Scan for the cell matching the given text and deliver its (x, y) coordinate at center. 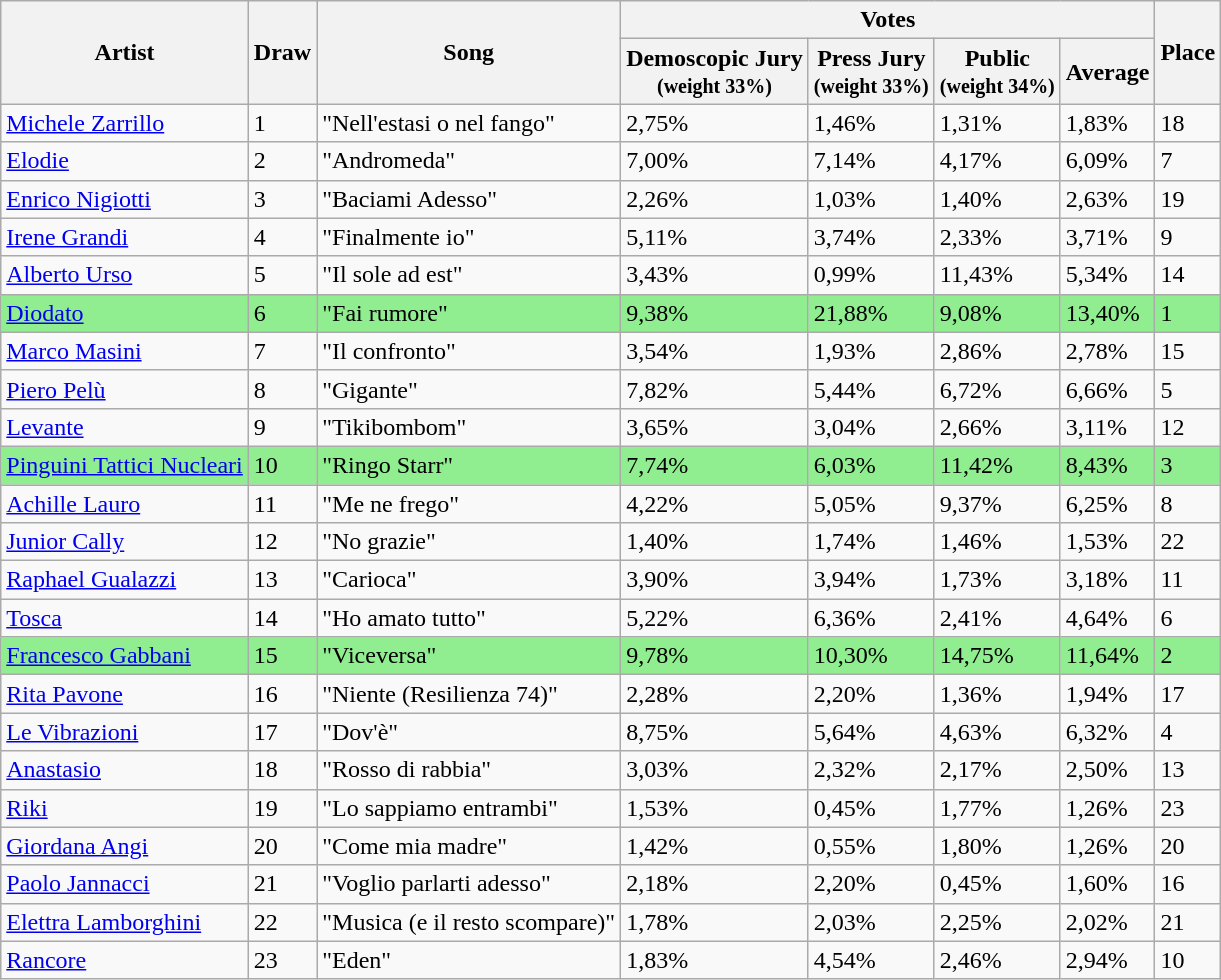
Public(weight 34%) (997, 72)
"Lo sappiamo entrambi" (469, 808)
Rancore (125, 960)
3,18% (1108, 580)
"Gigante" (469, 389)
5,11% (715, 237)
Pinguini Tattici Nucleari (125, 465)
Demoscopic Jury(weight 33%) (715, 72)
2,63% (1108, 199)
Michele Zarrillo (125, 123)
3,71% (1108, 237)
"Viceversa" (469, 656)
0,99% (871, 275)
"Il sole ad est" (469, 275)
2,94% (1108, 960)
4,17% (997, 161)
Elodie (125, 161)
2,66% (997, 427)
1,73% (997, 580)
Song (469, 52)
7,74% (715, 465)
2,26% (715, 199)
11,43% (997, 275)
2,75% (715, 123)
9,38% (715, 313)
"No grazie" (469, 542)
"Dov'è" (469, 732)
5,05% (871, 503)
Average (1108, 72)
Raphael Gualazzi (125, 580)
Diodato (125, 313)
3,03% (715, 770)
"Baciami Adesso" (469, 199)
"Eden" (469, 960)
3,11% (1108, 427)
"Il confronto" (469, 351)
6,03% (871, 465)
1,94% (1108, 694)
3,90% (715, 580)
Riki (125, 808)
1,93% (871, 351)
Achille Lauro (125, 503)
7,14% (871, 161)
"Carioca" (469, 580)
1,36% (997, 694)
3,74% (871, 237)
1,60% (1108, 884)
2,32% (871, 770)
"Ho amato tutto" (469, 618)
Tosca (125, 618)
2,78% (1108, 351)
11,42% (997, 465)
"Finalmente io" (469, 237)
2,46% (997, 960)
"Me ne frego" (469, 503)
6,25% (1108, 503)
9,37% (997, 503)
"Musica (e il resto scompare)" (469, 922)
"Niente (Resilienza 74)" (469, 694)
8,75% (715, 732)
Junior Cally (125, 542)
4,63% (997, 732)
2,41% (997, 618)
11,64% (1108, 656)
1,74% (871, 542)
4,54% (871, 960)
0,55% (871, 846)
Enrico Nigiotti (125, 199)
3,94% (871, 580)
6,72% (997, 389)
"Come mia madre" (469, 846)
3,04% (871, 427)
Anastasio (125, 770)
2,28% (715, 694)
2,03% (871, 922)
Paolo Jannacci (125, 884)
"Voglio parlarti adesso" (469, 884)
"Nell'estasi o nel fango" (469, 123)
Elettra Lamborghini (125, 922)
6,66% (1108, 389)
Artist (125, 52)
2,86% (997, 351)
5,34% (1108, 275)
4,64% (1108, 618)
Francesco Gabbani (125, 656)
Press Jury(weight 33%) (871, 72)
7,00% (715, 161)
Le Vibrazioni (125, 732)
Rita Pavone (125, 694)
5,64% (871, 732)
8,43% (1108, 465)
13,40% (1108, 313)
Piero Pelù (125, 389)
6,32% (1108, 732)
"Ringo Starr" (469, 465)
2,25% (997, 922)
1,77% (997, 808)
2,02% (1108, 922)
2,50% (1108, 770)
"Rosso di rabbia" (469, 770)
9,78% (715, 656)
14,75% (997, 656)
6,09% (1108, 161)
Alberto Urso (125, 275)
21,88% (871, 313)
1,03% (871, 199)
2,33% (997, 237)
1,31% (997, 123)
"Andromeda" (469, 161)
Irene Grandi (125, 237)
1,78% (715, 922)
2,17% (997, 770)
5,22% (715, 618)
Giordana Angi (125, 846)
Votes (888, 20)
7,82% (715, 389)
9,08% (997, 313)
1,80% (997, 846)
Levante (125, 427)
3,43% (715, 275)
4,22% (715, 503)
"Fai rumore" (469, 313)
5,44% (871, 389)
3,54% (715, 351)
2,18% (715, 884)
6,36% (871, 618)
1,42% (715, 846)
3,65% (715, 427)
Draw (282, 52)
Place (1188, 52)
"Tikibombom" (469, 427)
10,30% (871, 656)
Marco Masini (125, 351)
